Return (X, Y) of the center of cell containing provided text 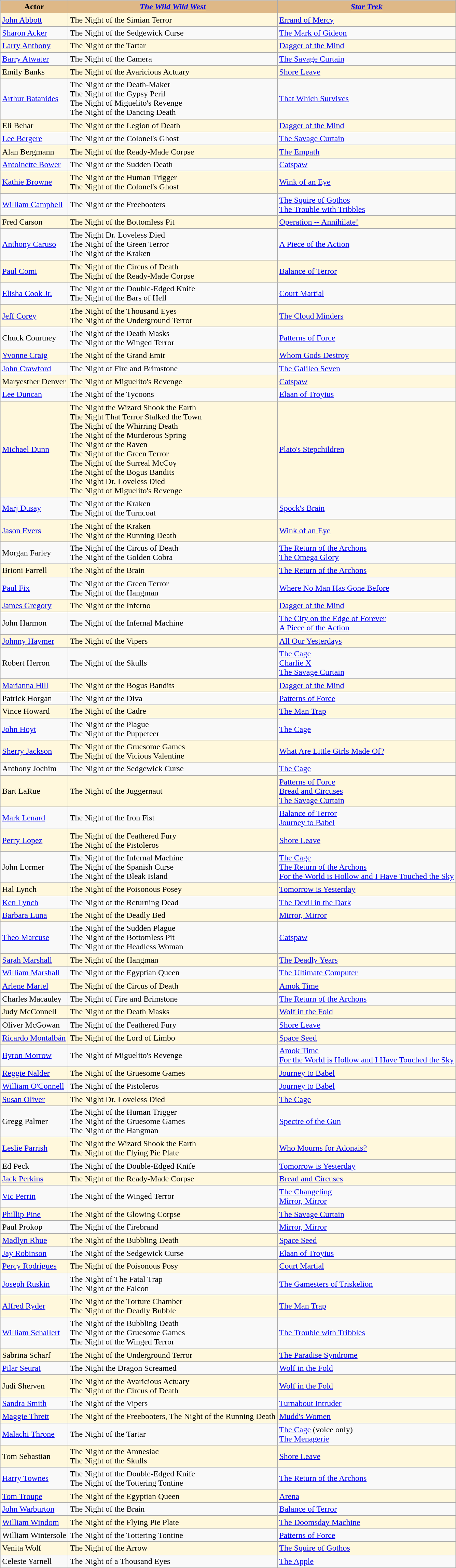
The Trouble with Tribbles (367, 1333)
Paul Fix (34, 588)
Sandra Smith (34, 1403)
Emily Banks (34, 72)
The Night of a Thousand Eyes (172, 1561)
The Night of the Pistoleros (172, 1086)
Joseph Ruskin (34, 1284)
Spectre of the Gun (367, 1121)
The Night of the Flying Pie Plate (172, 1522)
The Night of the Gruesome Games (172, 1073)
William Schallert (34, 1333)
The Night of the Thousand EyesThe Night of the Underground Terror (172, 316)
Pilar Seurat (34, 1368)
Madlyn Rhue (34, 1240)
Amok Time (367, 986)
The Night of the Sudden PlagueThe Night of the Bottomless PitThe Night of the Headless Woman (172, 938)
The Night of the Grand Emir (172, 356)
Eli Behar (34, 125)
The Wild Wild West (172, 7)
The Night of the AmnesiacThe Night of the Skulls (172, 1456)
Larry Anthony (34, 46)
Vic Perrin (34, 1196)
The Night of the Returning Dead (172, 902)
Turnabout Intruder (367, 1403)
Percy Rodrigues (34, 1266)
Sarah Marshall (34, 960)
Michael Dunn (34, 449)
The Night of the Sudden Death (172, 164)
Plato's Stepchildren (367, 449)
John Abbott (34, 20)
Morgan Farley (34, 552)
The Night of the Hangman (172, 960)
John Lormer (34, 867)
Yvonne Craig (34, 356)
The Night of the Feathered Fury (172, 1025)
Celeste Yarnell (34, 1561)
The Night Dr. Loveless Died (172, 1099)
The Night of the Juggernaut (172, 791)
Malachi Throne (34, 1434)
The Night of the Lord of Limbo (172, 1038)
The ChangelingMirror, Mirror (367, 1196)
Perry Lopez (34, 840)
Anthony Caruso (34, 244)
William Windom (34, 1522)
Sherry Jackson (34, 751)
Jason Evers (34, 531)
Leslie Parrish (34, 1148)
William Marshall (34, 973)
Gregg Palmer (34, 1121)
Ricardo Montalbán (34, 1038)
Elisha Cook Jr. (34, 293)
The Galileo Seven (367, 368)
Charles Macauley (34, 999)
Barbara Luna (34, 915)
Amok TimeFor the World is Hollow and I Have Touched the Sky (367, 1056)
The Night of the Double-Edged KnifeThe Night of the Tottering Tontine (172, 1479)
The Doomsday Machine (367, 1522)
The Night of the Torture ChamberThe Night of the Deadly Bubble (172, 1306)
Antoinette Bower (34, 164)
Tom Troupe (34, 1496)
Kathie Browne (34, 182)
Marj Dusay (34, 508)
The Night of the Avaricious ActuaryThe Night of the Circus of Death (172, 1386)
William O'Connell (34, 1086)
The Night of the Bottomless Pit (172, 222)
William Campbell (34, 204)
All Our Yesterdays (367, 641)
James Gregory (34, 606)
Sharon Acker (34, 33)
The Night of the Arrow (172, 1548)
The Night of the Colonel's Ghost (172, 138)
Lee Bergere (34, 138)
The Night of the Feathered FuryThe Night of the Pistoleros (172, 840)
Lee Duncan (34, 394)
The Night of the Bogus Bandits (172, 685)
Susan Oliver (34, 1099)
The Night of the Underground Terror (172, 1355)
The Night of the Human TriggerThe Night of the Gruesome GamesThe Night of the Hangman (172, 1121)
The Night the Wizard Shook the EarthThe Night of the Flying Pie Plate (172, 1148)
Who Mourns for Adonais? (367, 1148)
The Night of the Iron Fist (172, 818)
A Piece of the Action (367, 244)
The Ultimate Computer (367, 973)
John Warburton (34, 1509)
The Night of the Legion of Death (172, 125)
The Empath (367, 151)
The Night of the Glowing Corpse (172, 1214)
The Devil in the Dark (367, 902)
The Night of the Inferno (172, 606)
John Harmon (34, 624)
The Night of the Poisonous Posy (172, 1266)
Jay Robinson (34, 1253)
Byron Morrow (34, 1056)
The Night of the Avaricious Actuary (172, 72)
The Night of the Poisonous Posey (172, 889)
Where No Man Has Gone Before (367, 588)
The Cage (voice only)The Menagerie (367, 1434)
Patrick Horgan (34, 698)
The Night of The Fatal TrapThe Night of the Falcon (172, 1284)
Fred Carson (34, 222)
The Night of the Freebooters (172, 204)
Patterns of ForceBread and CircusesThe Savage Curtain (367, 791)
The Squire of GothosThe Trouble with Tribbles (367, 204)
Arthur Batanides (34, 98)
Judy McConnell (34, 1012)
Venita Wolf (34, 1548)
The Night Dr. Loveless DiedThe Night of the Green TerrorThe Night of the Kraken (172, 244)
Anthony Jochim (34, 769)
The Night of the Circus of Death (172, 986)
The Night of the Circus of DeathThe Night of the Ready-Made Corpse (172, 271)
The Night of the Bubbling DeathThe Night of the Gruesome GamesThe Night of the Winged Terror (172, 1333)
Harry Townes (34, 1479)
The Night of the Cadre (172, 711)
Alfred Ryder (34, 1306)
Arena (367, 1496)
The Night of the Double-Edged KnifeThe Night of the Bars of Hell (172, 293)
The Night of the Infernal MachineThe Night of the Spanish CurseThe Night of the Bleak Island (172, 867)
The Night of the Freebooters, The Night of the Running Death (172, 1416)
The Night of the Simian Terror (172, 20)
The Night of the Firebrand (172, 1227)
The Night of the Infernal Machine (172, 624)
Oliver McGowan (34, 1025)
What Are Little Girls Made Of? (367, 751)
The Night of the Human TriggerThe Night of the Colonel's Ghost (172, 182)
The CageThe Return of the ArchonsFor the World is Hollow and I Have Touched the Sky (367, 867)
The Night of the Diva (172, 698)
Reggie Nalder (34, 1073)
Arlene Martel (34, 986)
Marianna Hill (34, 685)
Robert Herron (34, 663)
The Return of the ArchonsThe Omega Glory (367, 552)
Operation -- Annihilate! (367, 222)
Errand of Mercy (367, 20)
The Gamesters of Triskelion (367, 1284)
The Night of the Gruesome GamesThe Night of the Vicious Valentine (172, 751)
Bart LaRue (34, 791)
Chuck Courtney (34, 338)
The Night of the Death-MakerThe Night of the Gypsy PerilThe Night of Miguelito's RevengeThe Night of the Dancing Death (172, 98)
Spock's Brain (367, 508)
Vince Howard (34, 711)
The Night of the Death MasksThe Night of the Winged Terror (172, 338)
Alan Bergmann (34, 151)
Judi Sherven (34, 1386)
Barry Atwater (34, 59)
William Wintersole (34, 1535)
Tom Sebastian (34, 1456)
The Night of the Tycoons (172, 394)
The Paradise Syndrome (367, 1355)
The Cloud Minders (367, 316)
The City on the Edge of ForeverA Piece of the Action (367, 624)
Hal Lynch (34, 889)
The Night of the Tottering Tontine (172, 1535)
The Night of the KrakenThe Night of the Turncoat (172, 508)
The Night of the Death Masks (172, 1012)
Ed Peck (34, 1166)
The Night of the Green TerrorThe Night of the Hangman (172, 588)
Jeff Corey (34, 316)
The Night the Dragon Screamed (172, 1368)
The Night of the KrakenThe Night of the Running Death (172, 531)
The Night of the Winged Terror (172, 1196)
The Night of the PlagueThe Night of the Puppeteer (172, 729)
The Squire of Gothos (367, 1548)
The Deadly Years (367, 960)
The CageCharlie XThe Savage Curtain (367, 663)
Ken Lynch (34, 902)
Sabrina Scharf (34, 1355)
The Mark of Gideon (367, 33)
Bread and Circuses (367, 1179)
Star Trek (367, 7)
Paul Prokop (34, 1227)
That Which Survives (367, 98)
John Hoyt (34, 729)
Balance of TerrorJourney to Babel (367, 818)
The Night of the Circus of DeathThe Night of the Golden Cobra (172, 552)
Phillip Pine (34, 1214)
Brioni Farrell (34, 570)
Theo Marcuse (34, 938)
The Apple (367, 1561)
Actor (34, 7)
The Night of the Double-Edged Knife (172, 1166)
Maryesther Denver (34, 381)
Johnny Haymer (34, 641)
Jack Perkins (34, 1179)
Paul Comi (34, 271)
Mudd's Women (367, 1416)
Whom Gods Destroy (367, 356)
The Night of the Camera (172, 59)
Maggie Thrett (34, 1416)
John Crawford (34, 368)
The Night of the Skulls (172, 663)
The Night of the Deadly Bed (172, 915)
The Night of the Bubbling Death (172, 1240)
Mark Lenard (34, 818)
